Identify which cell holds the provided text, then report its (X, Y) central coordinate. 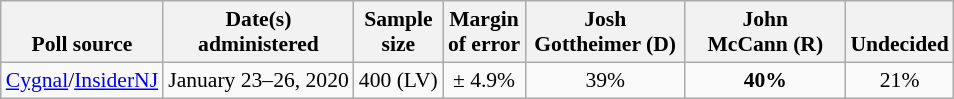
39% (605, 80)
± 4.9% (484, 80)
Undecided (899, 32)
JohnMcCann (R) (765, 32)
January 23–26, 2020 (258, 80)
Marginof error (484, 32)
400 (LV) (398, 80)
Samplesize (398, 32)
Poll source (82, 32)
40% (765, 80)
JoshGottheimer (D) (605, 32)
Date(s)administered (258, 32)
Cygnal/InsiderNJ (82, 80)
21% (899, 80)
